Extract the [x, y] coordinate from the center of the cell holding the provided text.  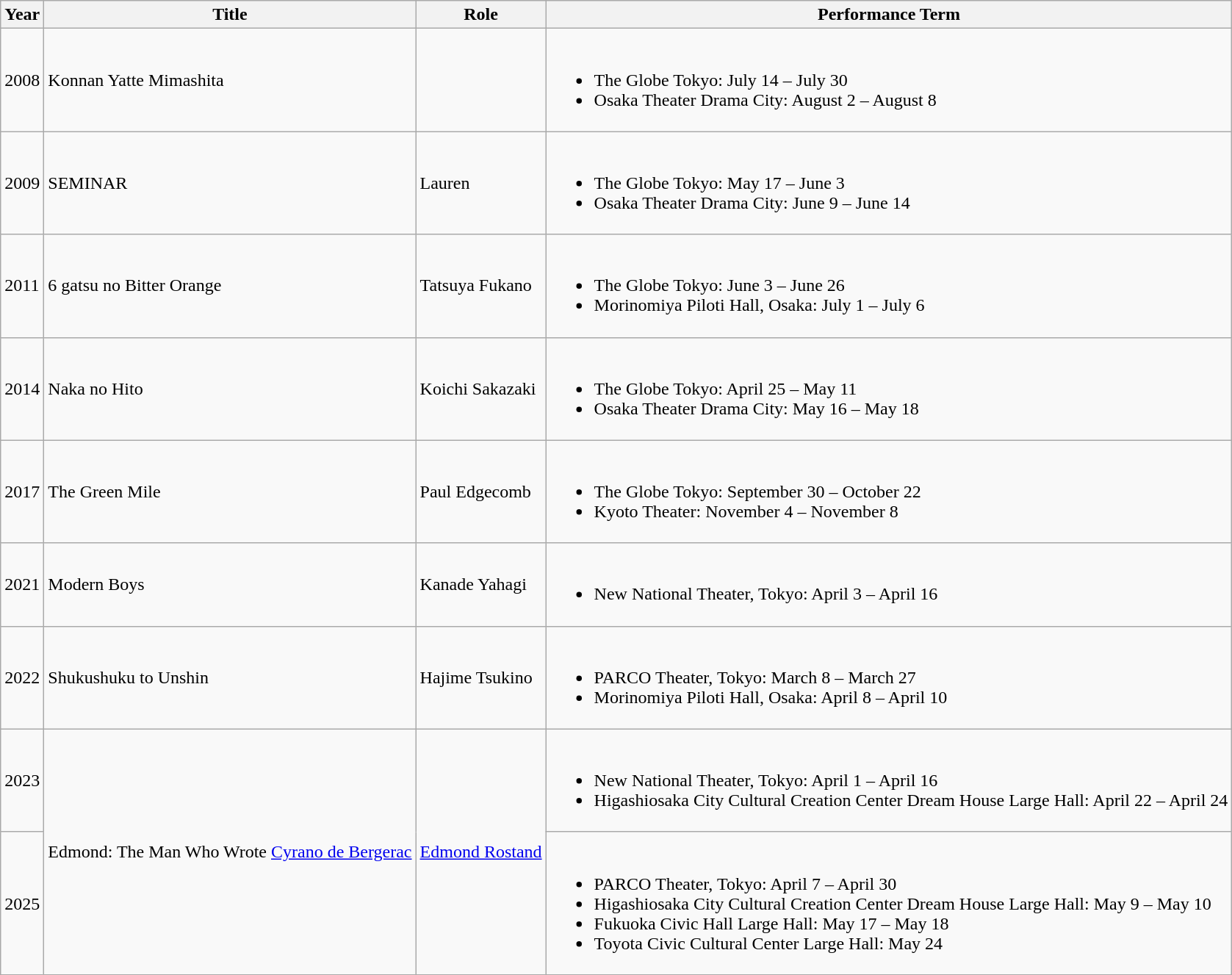
The Globe Tokyo: September 30 – October 22Kyoto Theater: November 4 – November 8 [889, 492]
New National Theater, Tokyo: April 3 – April 16 [889, 585]
New National Theater, Tokyo: April 1 – April 16Higashiosaka City Cultural Creation Center Dream House Large Hall: April 22 – April 24 [889, 780]
Hajime Tsukino [480, 677]
6 gatsu no Bitter Orange [230, 286]
2011 [22, 286]
2021 [22, 585]
2025 [22, 903]
The Globe Tokyo: June 3 – June 26Morinomiya Piloti Hall, Osaka: July 1 – July 6 [889, 286]
Naka no Hito [230, 389]
Lauren [480, 183]
The Green Mile [230, 492]
SEMINAR [230, 183]
The Globe Tokyo: July 14 – July 30Osaka Theater Drama City: August 2 – August 8 [889, 80]
Year [22, 15]
2023 [22, 780]
PARCO Theater, Tokyo: March 8 – March 27Morinomiya Piloti Hall, Osaka: April 8 – April 10 [889, 677]
The Globe Tokyo: April 25 – May 11Osaka Theater Drama City: May 16 – May 18 [889, 389]
Kanade Yahagi [480, 585]
2008 [22, 80]
Edmond Rostand [480, 852]
Title [230, 15]
Performance Term [889, 15]
Paul Edgecomb [480, 492]
Edmond: The Man Who Wrote Cyrano de Bergerac [230, 852]
The Globe Tokyo: May 17 – June 3Osaka Theater Drama City: June 9 – June 14 [889, 183]
Konnan Yatte Mimashita [230, 80]
Shukushuku to Unshin [230, 677]
2014 [22, 389]
Modern Boys [230, 585]
Tatsuya Fukano [480, 286]
2017 [22, 492]
2009 [22, 183]
2022 [22, 677]
Koichi Sakazaki [480, 389]
Role [480, 15]
